From the cell containing the given text, extract its center point as [X, Y] coordinate. 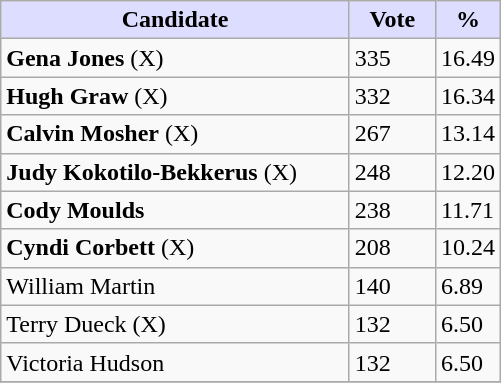
Gena Jones (X) [176, 58]
267 [392, 134]
16.49 [468, 58]
13.14 [468, 134]
Hugh Graw (X) [176, 96]
Calvin Mosher (X) [176, 134]
248 [392, 172]
Vote [392, 20]
% [468, 20]
Candidate [176, 20]
William Martin [176, 286]
332 [392, 96]
Cody Moulds [176, 210]
335 [392, 58]
238 [392, 210]
Cyndi Corbett (X) [176, 248]
6.89 [468, 286]
11.71 [468, 210]
Judy Kokotilo-Bekkerus (X) [176, 172]
Victoria Hudson [176, 362]
208 [392, 248]
12.20 [468, 172]
140 [392, 286]
Terry Dueck (X) [176, 324]
16.34 [468, 96]
10.24 [468, 248]
